Identify which cell holds the provided text, then report its (x, y) central coordinate. 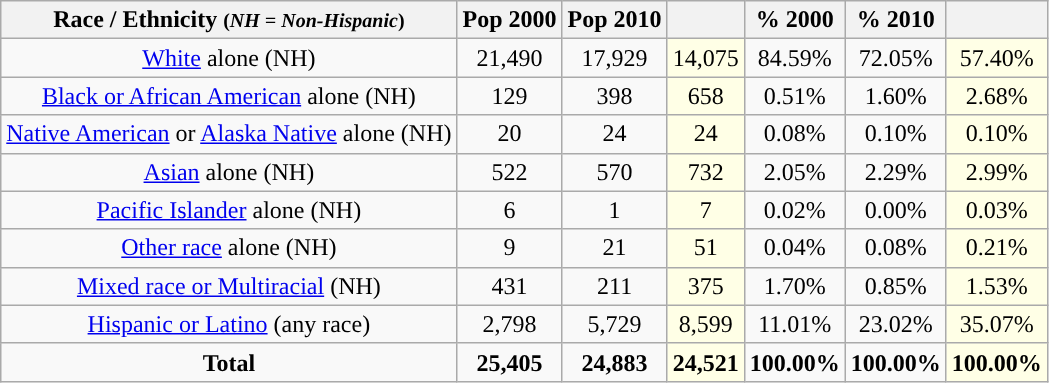
375 (706, 286)
129 (510, 96)
658 (706, 96)
2,798 (510, 324)
0.00% (896, 210)
2.99% (996, 172)
Other race alone (NH) (229, 248)
21 (614, 248)
24,521 (706, 362)
20 (510, 134)
24,883 (614, 362)
17,929 (614, 58)
Native American or Alaska Native alone (NH) (229, 134)
2.05% (794, 172)
1.60% (896, 96)
732 (706, 172)
1 (614, 210)
% 2010 (896, 20)
% 2000 (794, 20)
398 (614, 96)
23.02% (896, 324)
Asian alone (NH) (229, 172)
Total (229, 362)
0.03% (996, 210)
5,729 (614, 324)
570 (614, 172)
8,599 (706, 324)
21,490 (510, 58)
2.68% (996, 96)
6 (510, 210)
9 (510, 248)
0.21% (996, 248)
Pop 2010 (614, 20)
522 (510, 172)
Mixed race or Multiracial (NH) (229, 286)
431 (510, 286)
Black or African American alone (NH) (229, 96)
35.07% (996, 324)
11.01% (794, 324)
0.02% (794, 210)
2.29% (896, 172)
Hispanic or Latino (any race) (229, 324)
14,075 (706, 58)
1.70% (794, 286)
0.51% (794, 96)
0.85% (896, 286)
211 (614, 286)
1.53% (996, 286)
7 (706, 210)
72.05% (896, 58)
57.40% (996, 58)
84.59% (794, 58)
Race / Ethnicity (NH = Non-Hispanic) (229, 20)
51 (706, 248)
Pop 2000 (510, 20)
0.04% (794, 248)
White alone (NH) (229, 58)
25,405 (510, 362)
Pacific Islander alone (NH) (229, 210)
